Capture the cell that displays the provided text and extract its (x, y) central coordinate. 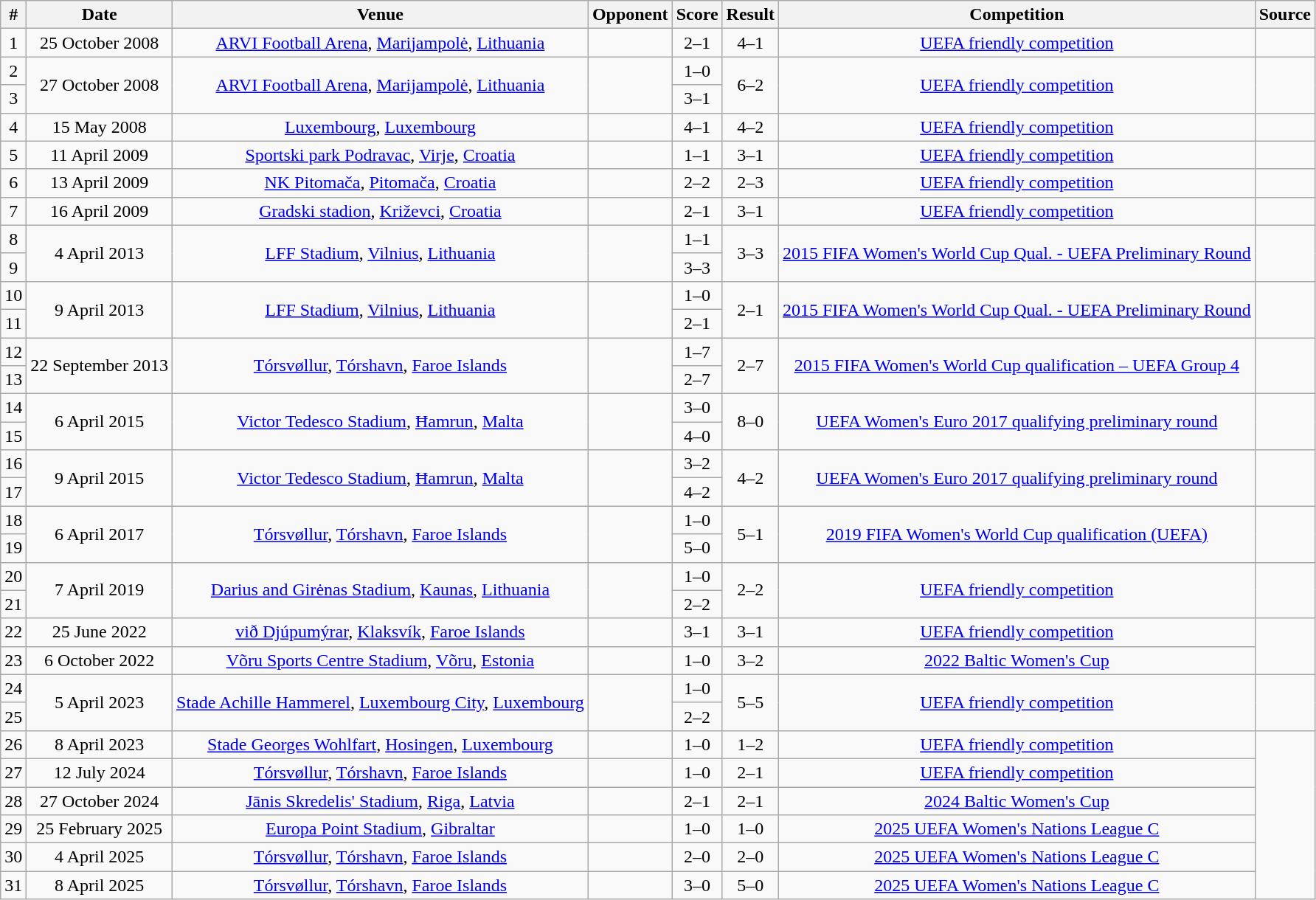
21 (13, 604)
13 April 2009 (100, 183)
9 April 2015 (100, 478)
Europa Point Stadium, Gibraltar (381, 829)
11 (13, 323)
26 (13, 744)
15 (13, 436)
3 (13, 99)
Luxembourg, Luxembourg (381, 127)
6 October 2022 (100, 660)
30 (13, 857)
9 April 2013 (100, 309)
Source (1285, 15)
5–1 (750, 534)
8–0 (750, 422)
22 September 2013 (100, 366)
2022 Baltic Women's Cup (1017, 660)
16 (13, 464)
4 April 2025 (100, 857)
Darius and Girėnas Stadium, Kaunas, Lithuania (381, 590)
4–0 (697, 436)
7 April 2019 (100, 590)
4 (13, 127)
23 (13, 660)
8 April 2025 (100, 885)
Competition (1017, 15)
15 May 2008 (100, 127)
1–2 (750, 744)
Opponent (630, 15)
Date (100, 15)
27 October 2008 (100, 85)
14 (13, 408)
12 (13, 352)
25 February 2025 (100, 829)
2024 Baltic Women's Cup (1017, 800)
5 April 2023 (100, 702)
6 (13, 183)
28 (13, 800)
2019 FIFA Women's World Cup qualification (UEFA) (1017, 534)
2 (13, 71)
Stade Achille Hammerel, Luxembourg City, Luxembourg (381, 702)
NK Pitomača, Pitomača, Croatia (381, 183)
25 (13, 716)
4 April 2013 (100, 253)
17 (13, 492)
Gradski stadion, Križevci, Croatia (381, 211)
7 (13, 211)
5 (13, 155)
31 (13, 885)
2–3 (750, 183)
# (13, 15)
5–5 (750, 702)
12 July 2024 (100, 772)
Result (750, 15)
við Djúpumýrar, Klaksvík, Faroe Islands (381, 632)
1–7 (697, 352)
Sportski park Podravac, Virje, Croatia (381, 155)
Venue (381, 15)
6–2 (750, 85)
20 (13, 576)
27 October 2024 (100, 800)
10 (13, 295)
Stade Georges Wohlfart, Hosingen, Luxembourg (381, 744)
29 (13, 829)
27 (13, 772)
Score (697, 15)
6 April 2017 (100, 534)
19 (13, 548)
6 April 2015 (100, 422)
11 April 2009 (100, 155)
8 April 2023 (100, 744)
13 (13, 380)
24 (13, 688)
25 June 2022 (100, 632)
18 (13, 520)
2015 FIFA Women's World Cup qualification – UEFA Group 4 (1017, 366)
9 (13, 267)
8 (13, 239)
Jānis Skredelis' Stadium, Riga, Latvia (381, 800)
Võru Sports Centre Stadium, Võru, Estonia (381, 660)
25 October 2008 (100, 43)
22 (13, 632)
16 April 2009 (100, 211)
1 (13, 43)
